Find where the given text appears and provide that cell's center as [x, y] coordinate. 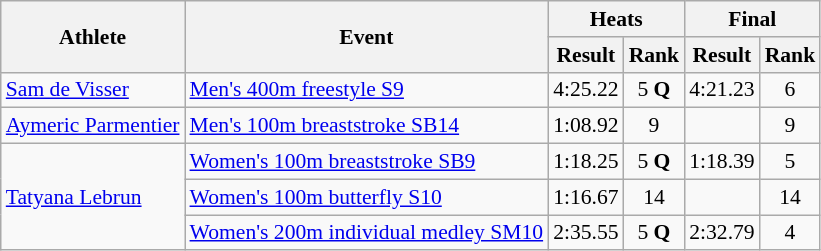
Sam de Visser [93, 90]
2:32.79 [722, 233]
2:35.55 [586, 233]
Women's 100m butterfly S10 [367, 197]
5 [790, 162]
Final [752, 19]
Women's 100m breaststroke SB9 [367, 162]
4:25.22 [586, 90]
Tatyana Lebrun [93, 198]
Men's 400m freestyle S9 [367, 90]
4 [790, 233]
Event [367, 36]
Aymeric Parmentier [93, 126]
Athlete [93, 36]
6 [790, 90]
1:16.67 [586, 197]
1:08.92 [586, 126]
4:21.23 [722, 90]
Women's 200m individual medley SM10 [367, 233]
1:18.39 [722, 162]
Men's 100m breaststroke SB14 [367, 126]
Heats [616, 19]
1:18.25 [586, 162]
